Detect which cell encompasses the target text, then output its [x, y] center coordinate. 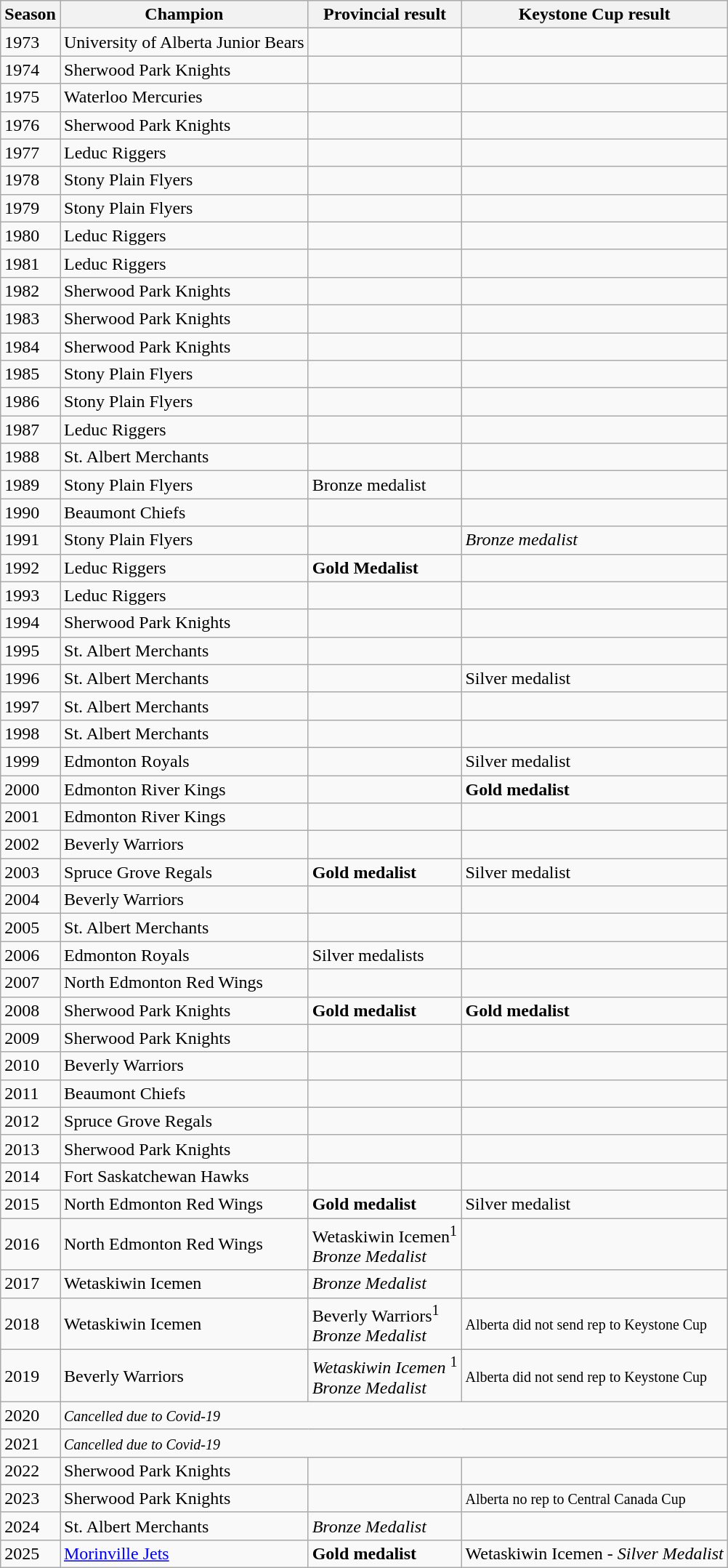
1989 [31, 485]
2006 [31, 955]
1983 [31, 318]
2011 [31, 1093]
Beverly Warriors1Bronze Medalist [385, 1324]
2000 [31, 789]
2004 [31, 900]
1998 [31, 733]
1995 [31, 651]
1978 [31, 180]
1993 [31, 595]
2001 [31, 817]
Morinville Jets [184, 1554]
Champion [184, 15]
1974 [31, 70]
2024 [31, 1526]
Season [31, 15]
1982 [31, 291]
1986 [31, 402]
1999 [31, 761]
2005 [31, 928]
2018 [31, 1324]
2012 [31, 1121]
2022 [31, 1471]
2021 [31, 1443]
1979 [31, 208]
1977 [31, 153]
2009 [31, 1038]
1985 [31, 374]
1976 [31, 125]
Wetaskiwin Icemen - Silver Medalist [594, 1554]
Wetaskiwin Icemen 1Bronze Medalist [385, 1376]
1984 [31, 347]
1988 [31, 457]
2025 [31, 1554]
2003 [31, 872]
Wetaskiwin Icemen1Bronze Medalist [385, 1245]
2010 [31, 1066]
Keystone Cup result [594, 15]
2020 [31, 1415]
2017 [31, 1284]
Waterloo Mercuries [184, 97]
2023 [31, 1498]
2013 [31, 1149]
2016 [31, 1245]
1997 [31, 706]
1987 [31, 430]
2014 [31, 1176]
1996 [31, 678]
Fort Saskatchewan Hawks [184, 1176]
1991 [31, 540]
Provincial result [385, 15]
1973 [31, 42]
2015 [31, 1204]
Gold Medalist [385, 568]
2002 [31, 845]
1975 [31, 97]
Silver medalists [385, 955]
Alberta no rep to Central Canada Cup [594, 1498]
University of Alberta Junior Bears [184, 42]
1980 [31, 236]
2019 [31, 1376]
1990 [31, 512]
2007 [31, 983]
1992 [31, 568]
1994 [31, 623]
2008 [31, 1010]
1981 [31, 263]
